Search for the cell housing the specified text and yield its (x, y) center coordinate. 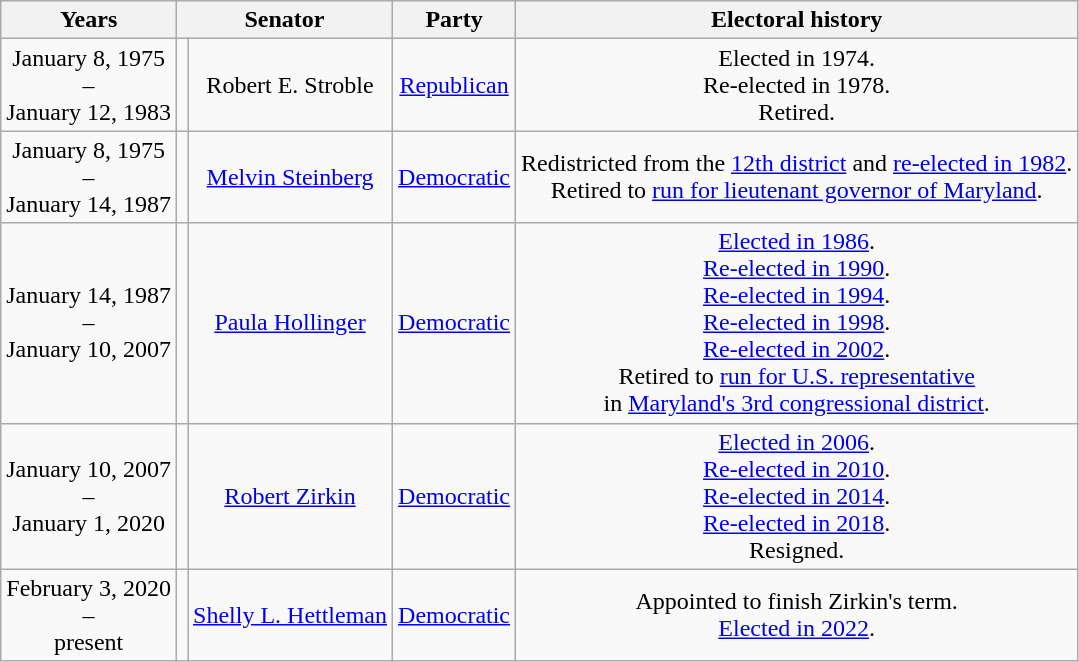
January 14, 1987–January 10, 2007 (89, 323)
Elected in 1974.Re-elected in 1978.Retired. (797, 85)
January 8, 1975–January 14, 1987 (89, 177)
Elected in 2006.Re-elected in 2010.Re-elected in 2014.Re-elected in 2018.Resigned. (797, 496)
Shelly L. Hettleman (290, 615)
Redistricted from the 12th district and re-elected in 1982.Retired to run for lieutenant governor of Maryland. (797, 177)
Electoral history (797, 20)
January 8, 1975–January 12, 1983 (89, 85)
Robert E. Stroble (290, 85)
Robert Zirkin (290, 496)
Appointed to finish Zirkin's term.Elected in 2022. (797, 615)
Years (89, 20)
Melvin Steinberg (290, 177)
Party (454, 20)
January 10, 2007–January 1, 2020 (89, 496)
Senator (284, 20)
Republican (454, 85)
Paula Hollinger (290, 323)
February 3, 2020–present (89, 615)
